Detect which cell encompasses the target text, then output its (x, y) center coordinate. 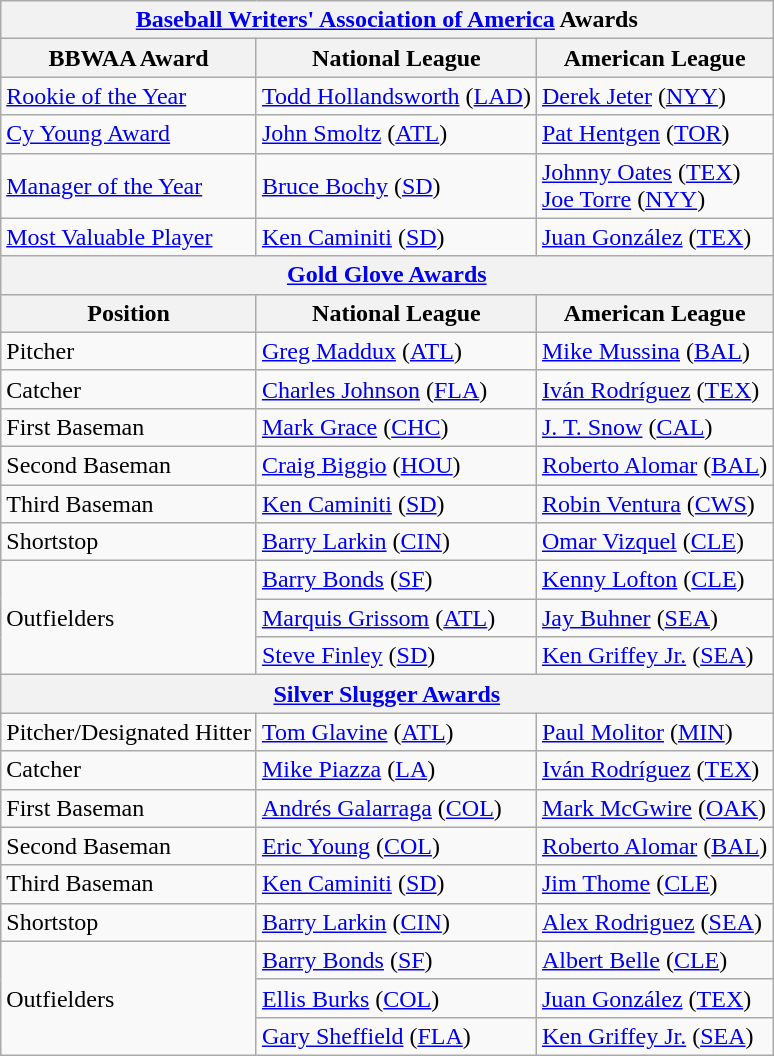
Baseball Writers' Association of America Awards (387, 20)
Mike Piazza (LA) (396, 770)
Alex Rodriguez (SEA) (654, 922)
BBWAA Award (129, 58)
Jim Thome (CLE) (654, 884)
Rookie of the Year (129, 96)
Marquis Grissom (ATL) (396, 618)
Mark McGwire (OAK) (654, 808)
Tom Glavine (ATL) (396, 732)
Todd Hollandsworth (LAD) (396, 96)
J. T. Snow (CAL) (654, 427)
Eric Young (COL) (396, 846)
Johnny Oates (TEX)Joe Torre (NYY) (654, 186)
Bruce Bochy (SD) (396, 186)
Mark Grace (CHC) (396, 427)
Craig Biggio (HOU) (396, 465)
Charles Johnson (FLA) (396, 389)
Steve Finley (SD) (396, 656)
Most Valuable Player (129, 237)
Greg Maddux (ATL) (396, 351)
Kenny Lofton (CLE) (654, 580)
Position (129, 313)
Cy Young Award (129, 134)
Gold Glove Awards (387, 275)
Andrés Galarraga (COL) (396, 808)
Robin Ventura (CWS) (654, 503)
Paul Molitor (MIN) (654, 732)
Albert Belle (CLE) (654, 960)
Pat Hentgen (TOR) (654, 134)
Pitcher (129, 351)
Mike Mussina (BAL) (654, 351)
Manager of the Year (129, 186)
Ellis Burks (COL) (396, 998)
Jay Buhner (SEA) (654, 618)
Omar Vizquel (CLE) (654, 542)
John Smoltz (ATL) (396, 134)
Pitcher/Designated Hitter (129, 732)
Derek Jeter (NYY) (654, 96)
Silver Slugger Awards (387, 694)
Gary Sheffield (FLA) (396, 1036)
